Output the [x, y] coordinate of the center of the cell containing the given text.  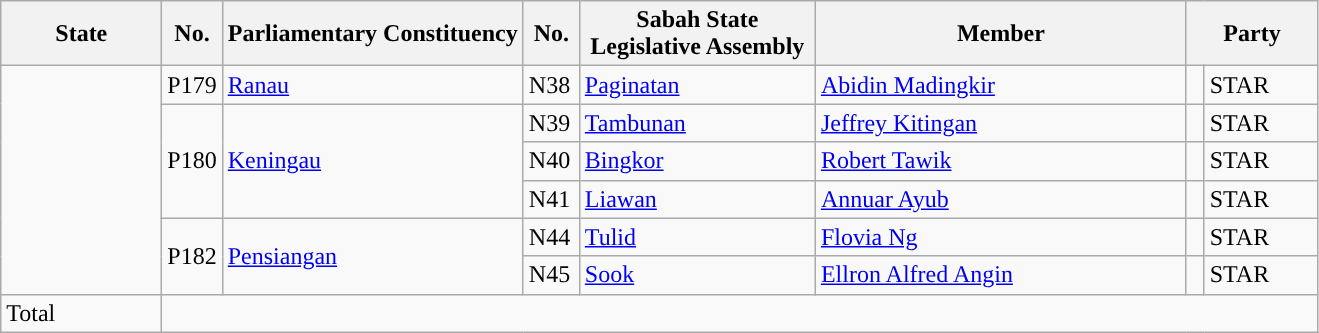
N38 [551, 85]
N44 [551, 237]
Flovia Ng [1000, 237]
N41 [551, 199]
Tambunan [697, 123]
Parliamentary Constituency [372, 34]
Pensiangan [372, 256]
Tulid [697, 237]
Keningau [372, 161]
Paginatan [697, 85]
Abidin Madingkir [1000, 85]
N45 [551, 275]
Annuar Ayub [1000, 199]
P179 [192, 85]
Jeffrey Kitingan [1000, 123]
Ellron Alfred Angin [1000, 275]
Sook [697, 275]
Member [1000, 34]
Total [82, 313]
Robert Tawik [1000, 161]
Bingkor [697, 161]
Sabah State Legislative Assembly [697, 34]
P180 [192, 161]
Liawan [697, 199]
Party [1252, 34]
State [82, 34]
Ranau [372, 85]
N39 [551, 123]
P182 [192, 256]
N40 [551, 161]
